Extract the [X, Y] coordinate from the center of the cell holding the provided text.  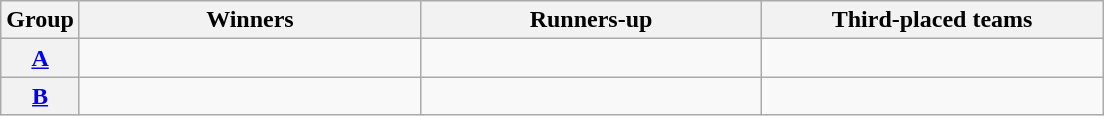
B [40, 96]
A [40, 58]
Third-placed teams [932, 20]
Runners-up [590, 20]
Group [40, 20]
Winners [250, 20]
